Provide the (x, y) coordinate of the cell's center where the given text is located.  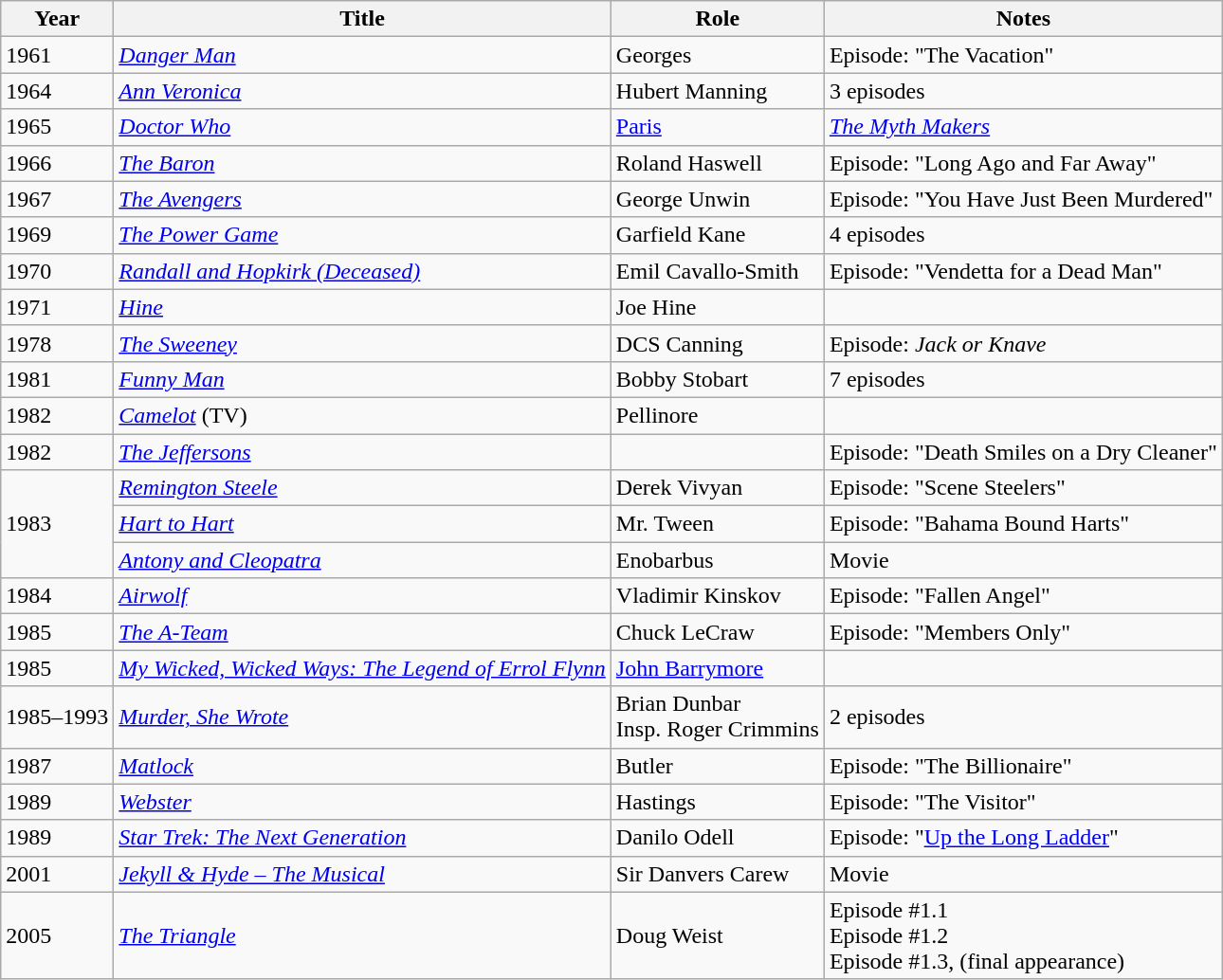
2 episodes (1023, 717)
1987 (57, 766)
Episode: "Bahama Bound Harts" (1023, 524)
Airwolf (362, 596)
Pellinore (717, 415)
Bobby Stobart (717, 379)
Hastings (717, 802)
Randall and Hopkirk (Deceased) (362, 271)
Episode: "Death Smiles on a Dry Cleaner" (1023, 452)
DCS Canning (717, 343)
1966 (57, 163)
Star Trek: The Next Generation (362, 838)
Emil Cavallo-Smith (717, 271)
2005 (57, 935)
Butler (717, 766)
Matlock (362, 766)
Episode: "Fallen Angel" (1023, 596)
Garfield Kane (717, 235)
3 episodes (1023, 91)
1984 (57, 596)
Jekyll & Hyde – The Musical (362, 874)
Murder, She Wrote (362, 717)
Funny Man (362, 379)
Hubert Manning (717, 91)
Hart to Hart (362, 524)
Danilo Odell (717, 838)
Roland Haswell (717, 163)
7 episodes (1023, 379)
Enobarbus (717, 560)
Joe Hine (717, 307)
1969 (57, 235)
1971 (57, 307)
Role (717, 19)
Doctor Who (362, 127)
1964 (57, 91)
Episode: "The Visitor" (1023, 802)
Derek Vivyan (717, 488)
Brian DunbarInsp. Roger Crimmins (717, 717)
1985–1993 (57, 717)
Episode: "Up the Long Ladder" (1023, 838)
Paris (717, 127)
Episode: "Scene Steelers" (1023, 488)
1970 (57, 271)
1981 (57, 379)
The A-Team (362, 632)
The Power Game (362, 235)
Ann Veronica (362, 91)
2001 (57, 874)
The Triangle (362, 935)
Episode: "Vendetta for a Dead Man" (1023, 271)
1965 (57, 127)
1983 (57, 524)
The Avengers (362, 199)
Episode: "Long Ago and Far Away" (1023, 163)
Chuck LeCraw (717, 632)
Webster (362, 802)
Georges (717, 55)
Episode: "You Have Just Been Murdered" (1023, 199)
4 episodes (1023, 235)
1978 (57, 343)
Year (57, 19)
Mr. Tween (717, 524)
John Barrymore (717, 668)
The Sweeney (362, 343)
Hine (362, 307)
Title (362, 19)
The Baron (362, 163)
1967 (57, 199)
Remington Steele (362, 488)
Notes (1023, 19)
Camelot (TV) (362, 415)
Doug Weist (717, 935)
George Unwin (717, 199)
The Jeffersons (362, 452)
Episode: "The Billionaire" (1023, 766)
Episode #1.1Episode #1.2Episode #1.3, (final appearance) (1023, 935)
Episode: Jack or Knave (1023, 343)
Antony and Cleopatra (362, 560)
Vladimir Kinskov (717, 596)
My Wicked, Wicked Ways: The Legend of Errol Flynn (362, 668)
Sir Danvers Carew (717, 874)
1961 (57, 55)
Episode: "Members Only" (1023, 632)
The Myth Makers (1023, 127)
Episode: "The Vacation" (1023, 55)
Danger Man (362, 55)
